Return (X, Y) of the center of cell containing provided text 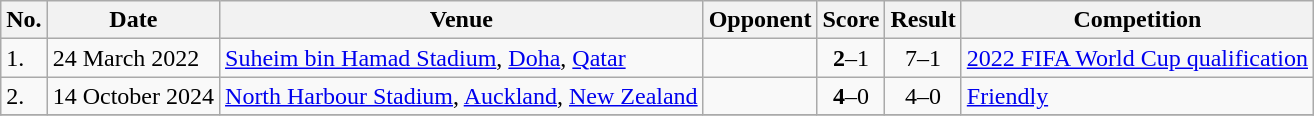
14 October 2024 (133, 96)
Date (133, 20)
1. (24, 58)
Result (923, 20)
No. (24, 20)
Friendly (1137, 96)
North Harbour Stadium, Auckland, New Zealand (462, 96)
Score (851, 20)
7–1 (923, 58)
2. (24, 96)
Suheim bin Hamad Stadium, Doha, Qatar (462, 58)
Venue (462, 20)
2–1 (851, 58)
24 March 2022 (133, 58)
Opponent (760, 20)
Competition (1137, 20)
2022 FIFA World Cup qualification (1137, 58)
